Find where the given text appears and provide that cell's center as (x, y) coordinate. 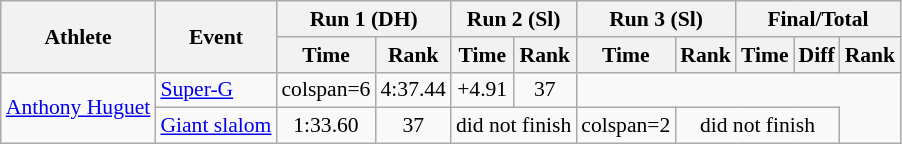
Event (216, 36)
Anthony Huguet (78, 108)
Giant slalom (216, 126)
4:37.44 (412, 90)
Run 2 (Sl) (514, 19)
Run 3 (Sl) (656, 19)
+4.91 (482, 90)
Super-G (216, 90)
1:33.60 (326, 126)
Run 1 (DH) (364, 19)
Diff (817, 55)
Athlete (78, 36)
Final/Total (818, 19)
colspan=6 (326, 90)
colspan=2 (626, 126)
